Return [x, y] of the center of cell containing provided text 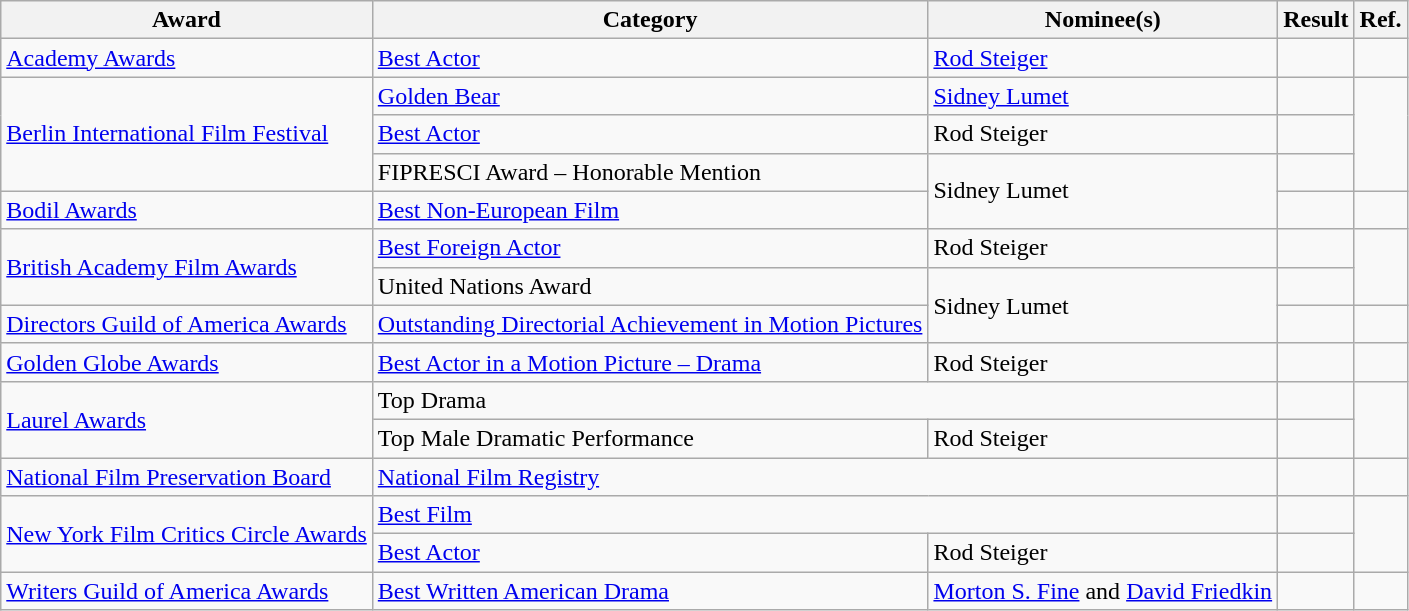
Top Drama [824, 400]
Laurel Awards [187, 419]
Nominee(s) [1103, 20]
United Nations Award [650, 286]
Ref. [1380, 20]
FIPRESCI Award – Honorable Mention [650, 172]
Directors Guild of America Awards [187, 324]
Top Male Dramatic Performance [650, 438]
Academy Awards [187, 58]
National Film Registry [824, 477]
Bodil Awards [187, 210]
Category [650, 20]
Outstanding Directorial Achievement in Motion Pictures [650, 324]
Morton S. Fine and David Friedkin [1103, 591]
British Academy Film Awards [187, 267]
Result [1316, 20]
Best Non-European Film [650, 210]
Golden Globe Awards [187, 362]
Writers Guild of America Awards [187, 591]
Best Actor in a Motion Picture – Drama [650, 362]
National Film Preservation Board [187, 477]
Berlin International Film Festival [187, 134]
Best Written American Drama [650, 591]
Best Film [824, 515]
Award [187, 20]
Best Foreign Actor [650, 248]
Golden Bear [650, 96]
New York Film Critics Circle Awards [187, 534]
